Find where the given text appears and provide that cell's center as (X, Y) coordinate. 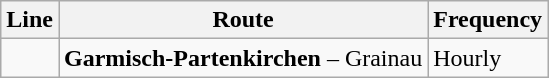
Route (242, 20)
Hourly (488, 58)
Frequency (488, 20)
Line (30, 20)
Garmisch-Partenkirchen – Grainau (242, 58)
